Scan for the cell matching the given text and deliver its (X, Y) coordinate at center. 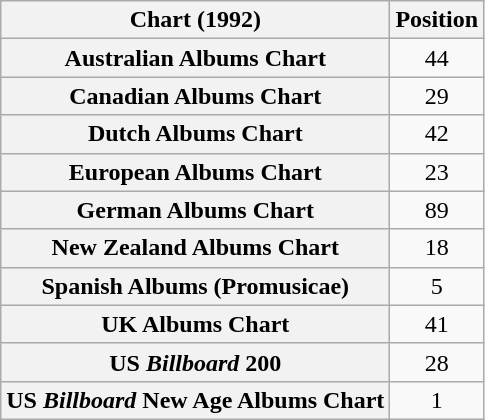
European Albums Chart (196, 172)
29 (437, 96)
New Zealand Albums Chart (196, 248)
5 (437, 286)
US Billboard New Age Albums Chart (196, 400)
Position (437, 20)
23 (437, 172)
Canadian Albums Chart (196, 96)
44 (437, 58)
89 (437, 210)
41 (437, 324)
1 (437, 400)
German Albums Chart (196, 210)
Chart (1992) (196, 20)
18 (437, 248)
Australian Albums Chart (196, 58)
Spanish Albums (Promusicae) (196, 286)
28 (437, 362)
UK Albums Chart (196, 324)
42 (437, 134)
US Billboard 200 (196, 362)
Dutch Albums Chart (196, 134)
